Detect which cell encompasses the target text, then output its (X, Y) center coordinate. 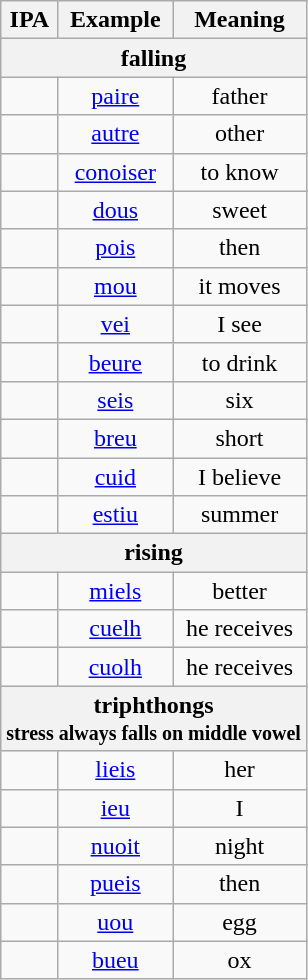
dous (116, 210)
cuelh (116, 629)
sweet (240, 210)
better (240, 591)
I believe (240, 477)
seis (116, 400)
bueu (116, 960)
autre (116, 134)
nuoit (116, 846)
her (240, 770)
Meaning (240, 20)
it moves (240, 286)
Example (116, 20)
cuid (116, 477)
night (240, 846)
pueis (116, 884)
vei (116, 324)
to know (240, 172)
beure (116, 362)
miels (116, 591)
I see (240, 324)
paire (116, 96)
egg (240, 922)
to drink (240, 362)
rising (154, 553)
mou (116, 286)
cuolh (116, 667)
father (240, 96)
breu (116, 438)
ox (240, 960)
pois (116, 248)
summer (240, 515)
IPA (30, 20)
six (240, 400)
estiu (116, 515)
ieu (116, 808)
short (240, 438)
other (240, 134)
triphthongsstress always falls on middle vowel (154, 718)
uou (116, 922)
conoiser (116, 172)
falling (154, 58)
I (240, 808)
lieis (116, 770)
